Provide the [X, Y] coordinate of the cell's center where the given text is located.  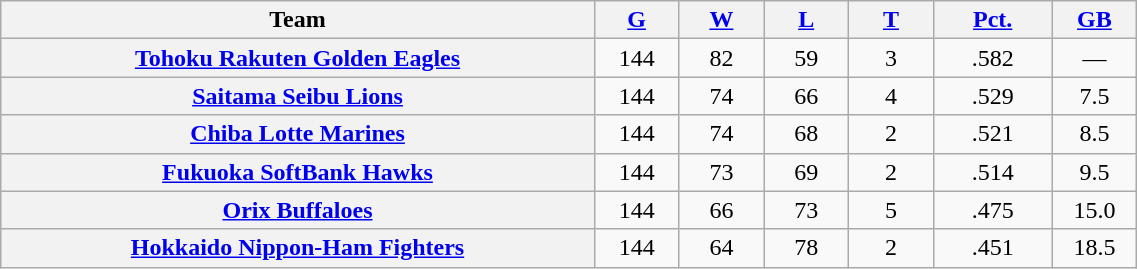
8.5 [1094, 134]
— [1094, 58]
59 [806, 58]
9.5 [1094, 172]
.475 [992, 210]
.451 [992, 248]
.514 [992, 172]
L [806, 20]
64 [722, 248]
7.5 [1094, 96]
18.5 [1094, 248]
T [892, 20]
Team [298, 20]
68 [806, 134]
.582 [992, 58]
4 [892, 96]
GB [1094, 20]
Orix Buffaloes [298, 210]
3 [892, 58]
15.0 [1094, 210]
78 [806, 248]
Tohoku Rakuten Golden Eagles [298, 58]
Chiba Lotte Marines [298, 134]
69 [806, 172]
G [636, 20]
Pct. [992, 20]
Saitama Seibu Lions [298, 96]
W [722, 20]
Fukuoka SoftBank Hawks [298, 172]
Hokkaido Nippon-Ham Fighters [298, 248]
.521 [992, 134]
.529 [992, 96]
82 [722, 58]
5 [892, 210]
